Return the [X, Y] coordinate for the center point of the cell that contains the specified text.  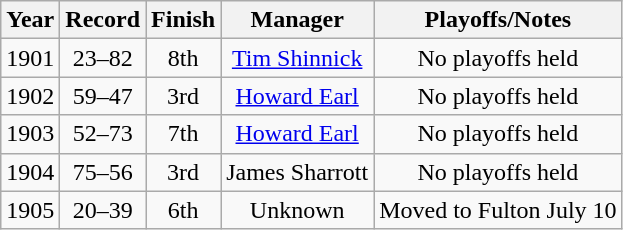
1902 [30, 96]
52–73 [103, 134]
20–39 [103, 210]
Unknown [298, 210]
Manager [298, 20]
7th [184, 134]
Finish [184, 20]
59–47 [103, 96]
Playoffs/Notes [498, 20]
23–82 [103, 58]
Year [30, 20]
8th [184, 58]
1903 [30, 134]
75–56 [103, 172]
Tim Shinnick [298, 58]
1901 [30, 58]
6th [184, 210]
Record [103, 20]
Moved to Fulton July 10 [498, 210]
1905 [30, 210]
1904 [30, 172]
James Sharrott [298, 172]
